Capture the cell that displays the provided text and extract its (x, y) central coordinate. 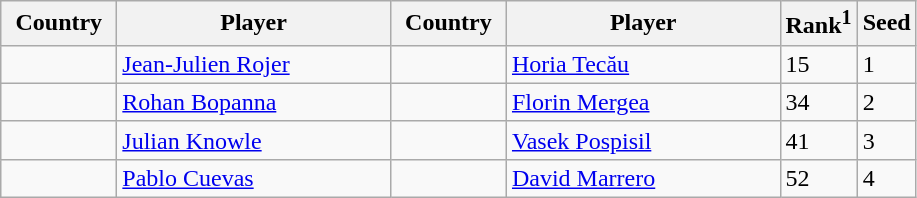
1 (886, 64)
Jean-Julien Rojer (254, 64)
3 (886, 140)
52 (818, 178)
Horia Tecău (643, 64)
41 (818, 140)
Florin Mergea (643, 102)
Vasek Pospisil (643, 140)
4 (886, 178)
Rank1 (818, 24)
Julian Knowle (254, 140)
Rohan Bopanna (254, 102)
Pablo Cuevas (254, 178)
Seed (886, 24)
34 (818, 102)
David Marrero (643, 178)
15 (818, 64)
2 (886, 102)
